Identify which cell holds the provided text, then report its (X, Y) central coordinate. 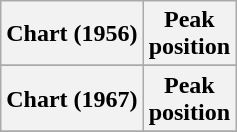
Chart (1956) (72, 34)
Chart (1967) (72, 98)
